Pinpoint the cell where the given text exists, returning its [x, y] midpoint coordinate. 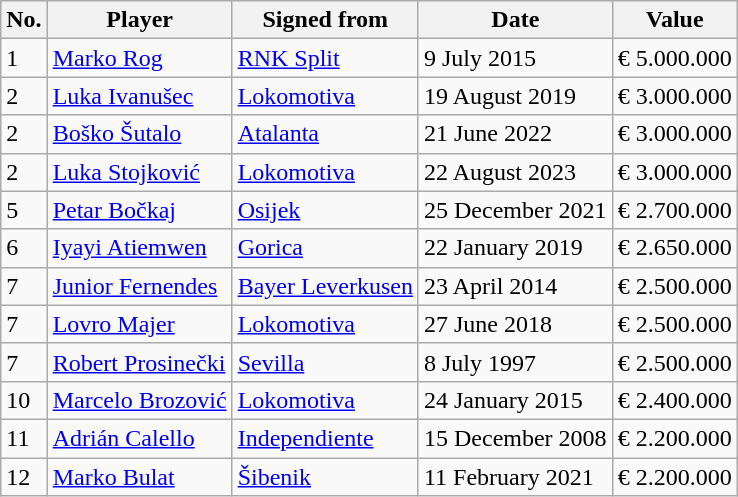
23 April 2014 [515, 286]
Bayer Leverkusen [325, 286]
RNK Split [325, 58]
12 [24, 477]
Player [140, 20]
Signed from [325, 20]
Luka Stojković [140, 172]
22 January 2019 [515, 248]
Junior Fernendes [140, 286]
11 [24, 438]
21 June 2022 [515, 134]
€ 2.650.000 [674, 248]
10 [24, 400]
Marcelo Brozović [140, 400]
5 [24, 210]
Lovro Majer [140, 324]
Date [515, 20]
Petar Bočkaj [140, 210]
22 August 2023 [515, 172]
€ 2.700.000 [674, 210]
Osijek [325, 210]
€ 2.400.000 [674, 400]
27 June 2018 [515, 324]
6 [24, 248]
25 December 2021 [515, 210]
Marko Bulat [140, 477]
Boško Šutalo [140, 134]
Iyayi Atiemwen [140, 248]
No. [24, 20]
24 January 2015 [515, 400]
Independiente [325, 438]
9 July 2015 [515, 58]
Gorica [325, 248]
15 December 2008 [515, 438]
Atalanta [325, 134]
Value [674, 20]
19 August 2019 [515, 96]
8 July 1997 [515, 362]
Šibenik [325, 477]
1 [24, 58]
Luka Ivanušec [140, 96]
€ 5.000.000 [674, 58]
Sevilla [325, 362]
Robert Prosinečki [140, 362]
Marko Rog [140, 58]
Adrián Calello [140, 438]
11 February 2021 [515, 477]
